Identify which cell holds the provided text, then report its (x, y) central coordinate. 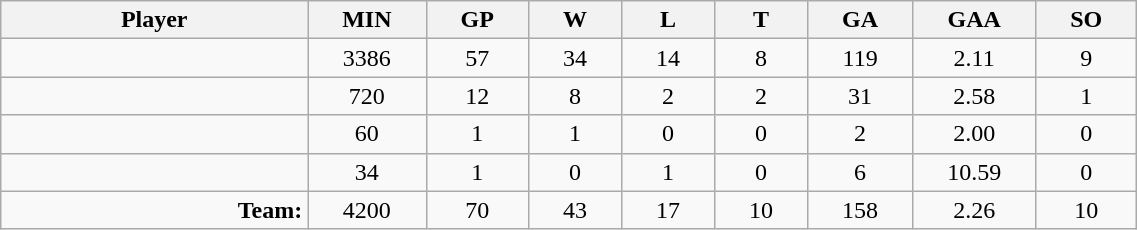
10.59 (974, 172)
GA (860, 20)
17 (668, 210)
L (668, 20)
W (574, 20)
57 (477, 58)
158 (860, 210)
SO (1086, 20)
31 (860, 96)
GP (477, 20)
T (762, 20)
3386 (367, 58)
2.00 (974, 134)
70 (477, 210)
2.58 (974, 96)
119 (860, 58)
GAA (974, 20)
4200 (367, 210)
14 (668, 58)
2.11 (974, 58)
MIN (367, 20)
Team: (154, 210)
6 (860, 172)
9 (1086, 58)
43 (574, 210)
Player (154, 20)
720 (367, 96)
12 (477, 96)
2.26 (974, 210)
60 (367, 134)
